Extract the [X, Y] coordinate from the center of the cell holding the provided text.  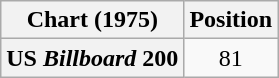
81 [231, 58]
Position [231, 20]
Chart (1975) [92, 20]
US Billboard 200 [92, 58]
